Detect which cell encompasses the target text, then output its [x, y] center coordinate. 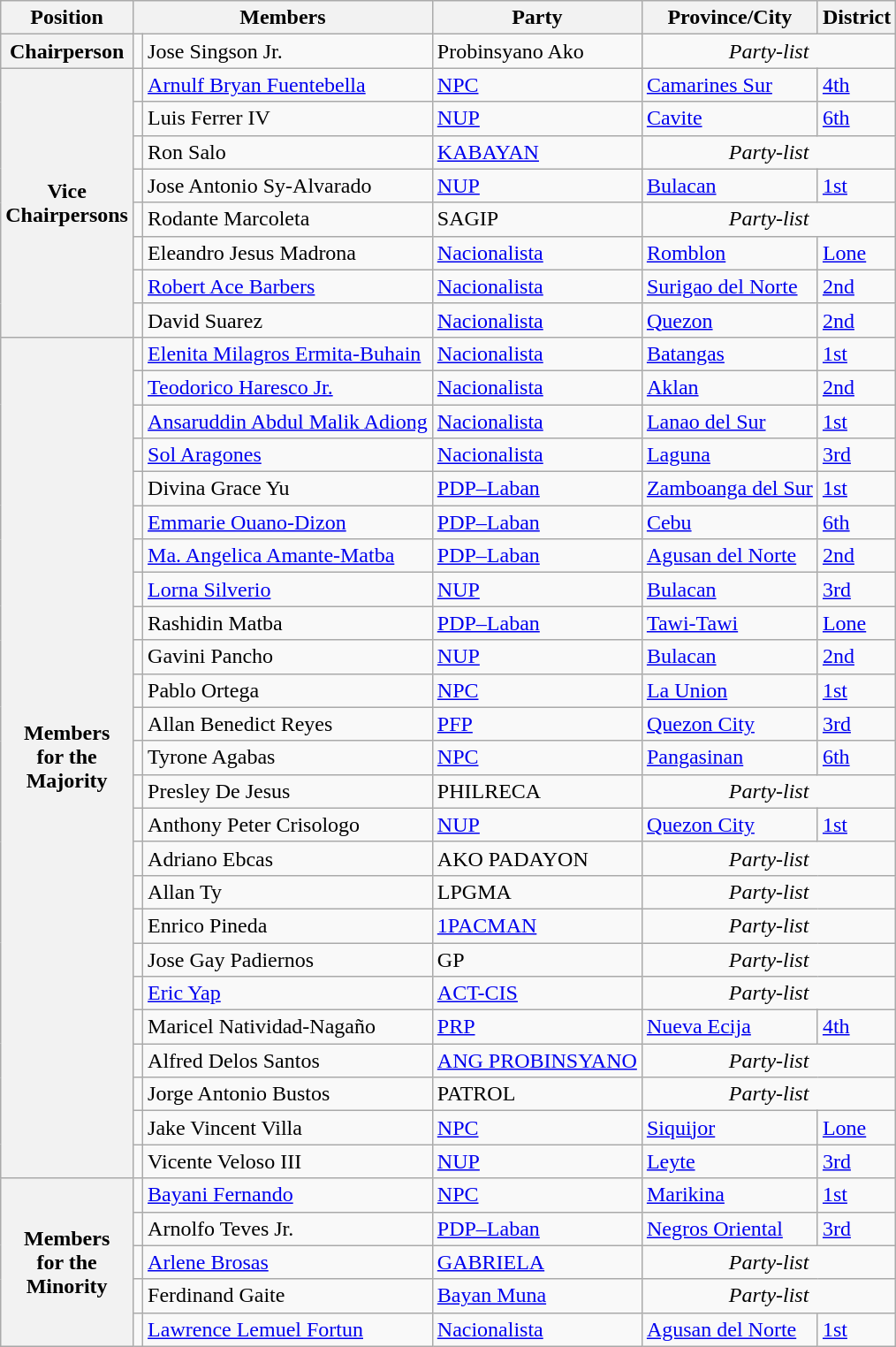
Aklan [730, 387]
La Union [730, 690]
Ferdinand Gaite [288, 1296]
Pablo Ortega [288, 690]
Allan Benedict Reyes [288, 724]
Sol Aragones [288, 455]
District [856, 18]
Arlene Brosas [288, 1262]
PATROL [537, 1094]
Zamboanga del Sur [730, 489]
Rashidin Matba [288, 623]
Allan Ty [288, 892]
Position [67, 18]
Maricel Natividad-Nagaño [288, 1027]
LPGMA [537, 892]
Surigao del Norte [730, 286]
Jose Antonio Sy-Alvarado [288, 186]
Eleandro Jesus Madrona [288, 253]
Ma. Angelica Amante-Matba [288, 556]
1PACMAN [537, 925]
Romblon [730, 253]
Jorge Antonio Bustos [288, 1094]
PHILRECA [537, 791]
Rodante Marcoleta [288, 219]
Siquijor [730, 1128]
Enrico Pineda [288, 925]
Camarines Sur [730, 85]
Ron Salo [288, 152]
Leyte [730, 1161]
PFP [537, 724]
AKO PADAYON [537, 858]
Lawrence Lemuel Fortun [288, 1329]
Membersfor theMajority [67, 757]
Anthony Peter Crisologo [288, 825]
KABAYAN [537, 152]
Lanao del Sur [730, 422]
Cebu [730, 522]
Province/City [730, 18]
Emmarie Ouano-Dizon [288, 522]
Tawi-Tawi [730, 623]
Luis Ferrer IV [288, 118]
Bayan Muna [537, 1296]
Party [537, 18]
Probinsyano Ako [537, 51]
Robert Ace Barbers [288, 286]
Lorna Silverio [288, 590]
Elenita Milagros Ermita-Buhain [288, 354]
Chairperson [67, 51]
GP [537, 959]
Alfred Delos Santos [288, 1061]
SAGIP [537, 219]
Cavite [730, 118]
Eric Yap [288, 993]
Quezon [730, 320]
Adriano Ebcas [288, 858]
Jose Singson Jr. [288, 51]
Pangasinan [730, 757]
Nueva Ecija [730, 1027]
Laguna [730, 455]
ACT-CIS [537, 993]
ANG PROBINSYANO [537, 1061]
Marikina [730, 1195]
Arnulf Bryan Fuentebella [288, 85]
Divina Grace Yu [288, 489]
Presley De Jesus [288, 791]
Arnolfo Teves Jr. [288, 1229]
Batangas [730, 354]
GABRIELA [537, 1262]
David Suarez [288, 320]
PRP [537, 1027]
Tyrone Agabas [288, 757]
Jose Gay Padiernos [288, 959]
ViceChairpersons [67, 202]
Jake Vincent Villa [288, 1128]
Negros Oriental [730, 1229]
Bayani Fernando [288, 1195]
Members [283, 18]
Vicente Veloso III [288, 1161]
Ansaruddin Abdul Malik Adiong [288, 422]
Gavini Pancho [288, 657]
Membersfor theMinority [67, 1262]
Teodorico Haresco Jr. [288, 387]
